Capture the cell that displays the provided text and extract its (X, Y) central coordinate. 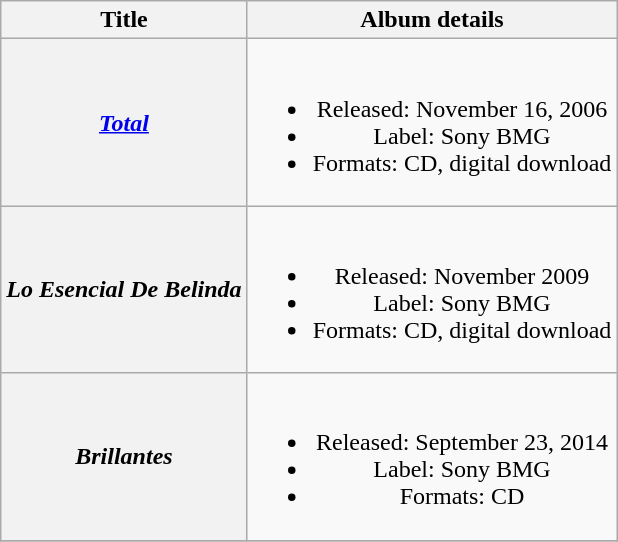
Released: November 16, 2006Label: Sony BMGFormats: CD, digital download (432, 122)
Brillantes (124, 456)
Album details (432, 20)
Released: September 23, 2014Label: Sony BMGFormats: CD (432, 456)
Title (124, 20)
Released: November 2009Label: Sony BMGFormats: CD, digital download (432, 290)
Lo Esencial De Belinda (124, 290)
Total (124, 122)
